Return the [x, y] coordinate for the center point of the cell that contains the specified text.  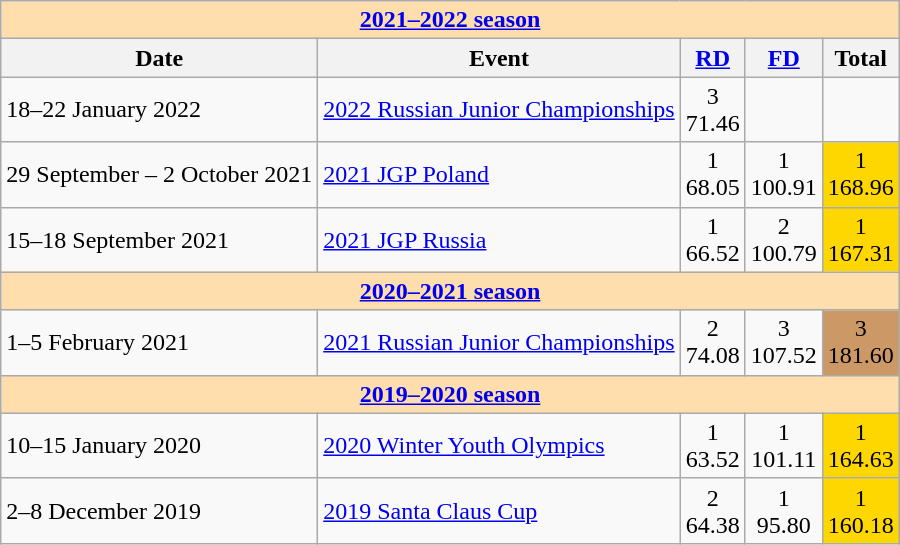
2 74.08 [712, 342]
1 63.52 [712, 446]
3 71.46 [712, 110]
15–18 September 2021 [160, 240]
10–15 January 2020 [160, 446]
2021 JGP Poland [499, 174]
18–22 January 2022 [160, 110]
2 64.38 [712, 510]
1 95.80 [784, 510]
FD [784, 58]
RD [712, 58]
3 107.52 [784, 342]
2021–2022 season [450, 20]
2019–2020 season [450, 394]
2022 Russian Junior Championships [499, 110]
2020 Winter Youth Olympics [499, 446]
Date [160, 58]
1 168.96 [860, 174]
1 100.91 [784, 174]
2019 Santa Claus Cup [499, 510]
2–8 December 2019 [160, 510]
3 181.60 [860, 342]
2021 Russian Junior Championships [499, 342]
1 66.52 [712, 240]
2020–2021 season [450, 291]
2021 JGP Russia [499, 240]
2 100.79 [784, 240]
1 160.18 [860, 510]
29 September – 2 October 2021 [160, 174]
1 164.63 [860, 446]
Event [499, 58]
1–5 February 2021 [160, 342]
Total [860, 58]
1 101.11 [784, 446]
1 68.05 [712, 174]
1 167.31 [860, 240]
